Pinpoint the cell where the given text exists, returning its [x, y] midpoint coordinate. 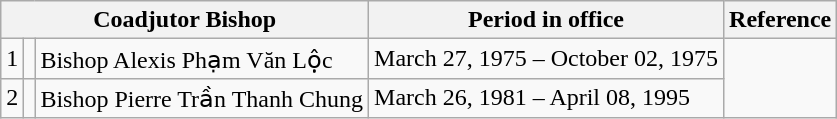
Bishop Alexis Phạm Văn Lộc [202, 59]
Bishop Pierre Trần Thanh Chung [202, 98]
Reference [780, 20]
March 27, 1975 – October 02, 1975 [546, 59]
2 [12, 98]
1 [12, 59]
Period in office [546, 20]
Coadjutor Bishop [185, 20]
March 26, 1981 – April 08, 1995 [546, 98]
